Identify which cell holds the provided text, then report its (X, Y) central coordinate. 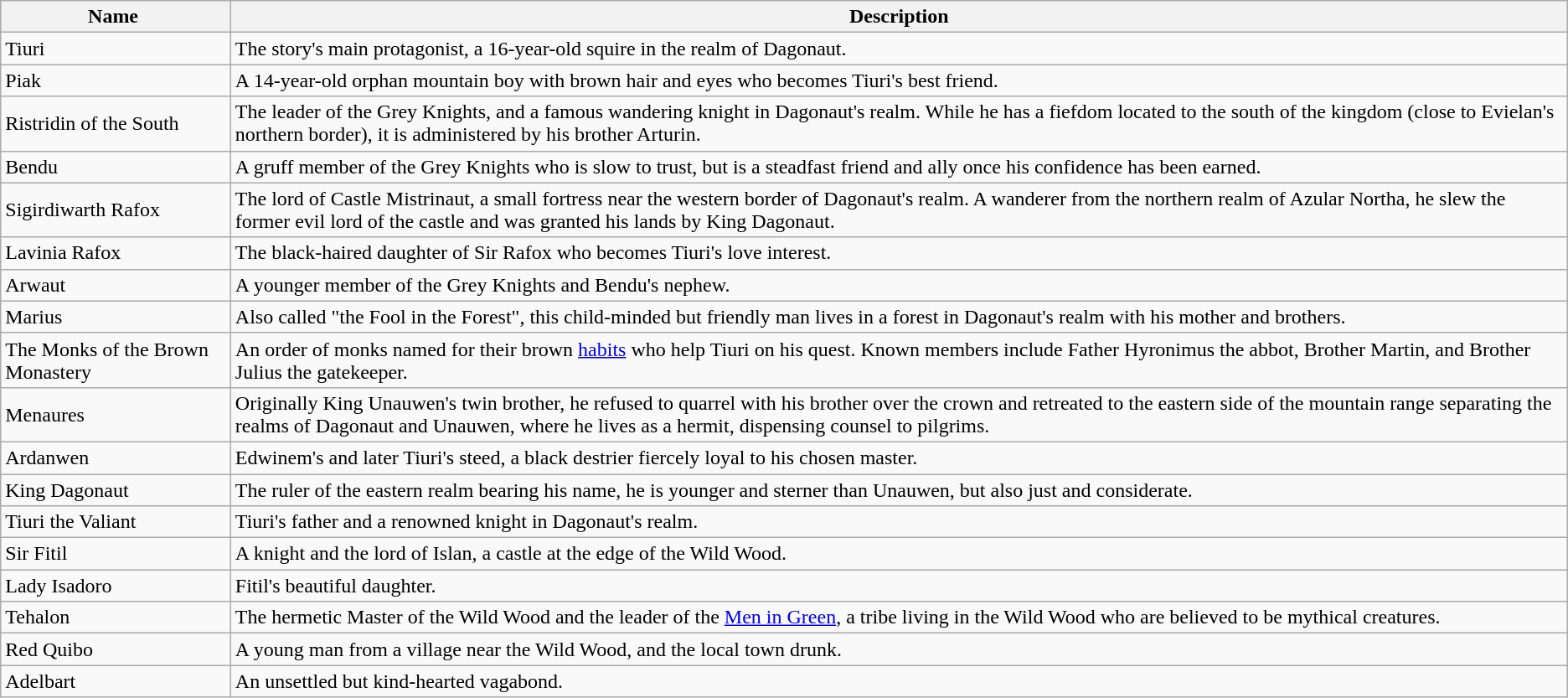
Lady Isadoro (116, 586)
Edwinem's and later Tiuri's steed, a black destrier fiercely loyal to his chosen master. (899, 458)
The ruler of the eastern realm bearing his name, he is younger and sterner than Unauwen, but also just and considerate. (899, 490)
The black-haired daughter of Sir Rafox who becomes Tiuri's love interest. (899, 253)
Adelbart (116, 681)
Marius (116, 317)
A 14-year-old orphan mountain boy with brown hair and eyes who becomes Tiuri's best friend. (899, 80)
Red Quibo (116, 649)
Piak (116, 80)
A younger member of the Grey Knights and Bendu's nephew. (899, 285)
The story's main protagonist, a 16-year-old squire in the realm of Dagonaut. (899, 49)
Tehalon (116, 618)
A young man from a village near the Wild Wood, and the local town drunk. (899, 649)
Sigirdiwarth Rafox (116, 209)
King Dagonaut (116, 490)
Fitil's beautiful daughter. (899, 586)
Ardanwen (116, 458)
The Monks of the Brown Monastery (116, 360)
Also called "the Fool in the Forest", this child-minded but friendly man lives in a forest in Dagonaut's realm with his mother and brothers. (899, 317)
Tiuri's father and a renowned knight in Dagonaut's realm. (899, 522)
The hermetic Master of the Wild Wood and the leader of the Men in Green, a tribe living in the Wild Wood who are believed to be mythical creatures. (899, 618)
Sir Fitil (116, 554)
Ristridin of the South (116, 124)
Name (116, 17)
Bendu (116, 167)
Description (899, 17)
Lavinia Rafox (116, 253)
Tiuri the Valiant (116, 522)
A gruff member of the Grey Knights who is slow to trust, but is a steadfast friend and ally once his confidence has been earned. (899, 167)
Menaures (116, 414)
Tiuri (116, 49)
An unsettled but kind-hearted vagabond. (899, 681)
Arwaut (116, 285)
A knight and the lord of Islan, a castle at the edge of the Wild Wood. (899, 554)
